Extract the [X, Y] coordinate from the center of the cell holding the provided text.  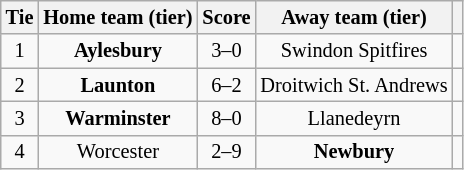
Warminster [118, 118]
Droitwich St. Andrews [354, 85]
1 [20, 51]
3–0 [226, 51]
Away team (tier) [354, 17]
2–9 [226, 152]
8–0 [226, 118]
Worcester [118, 152]
6–2 [226, 85]
Aylesbury [118, 51]
Llanedeyrn [354, 118]
Home team (tier) [118, 17]
3 [20, 118]
Score [226, 17]
4 [20, 152]
Newbury [354, 152]
2 [20, 85]
Swindon Spitfires [354, 51]
Launton [118, 85]
Tie [20, 17]
